Search for the cell housing the specified text and yield its (x, y) center coordinate. 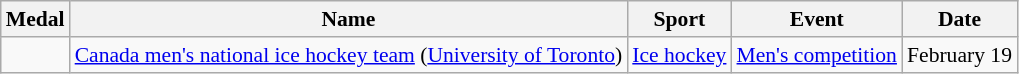
Name (349, 19)
Men's competition (816, 55)
February 19 (960, 55)
Canada men's national ice hockey team (University of Toronto) (349, 55)
Date (960, 19)
Ice hockey (679, 55)
Event (816, 19)
Sport (679, 19)
Medal (36, 19)
